Locate the cell with the specified text and output its [x, y] center coordinate. 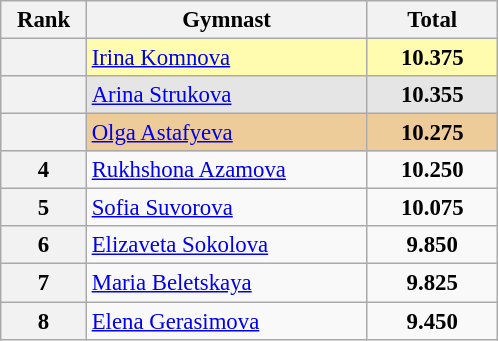
7 [44, 283]
Maria Beletskaya [226, 283]
10.250 [432, 170]
Gymnast [226, 20]
10.355 [432, 95]
Rukhshona Azamova [226, 170]
Olga Astafyeva [226, 133]
9.825 [432, 283]
8 [44, 321]
4 [44, 170]
Arina Strukova [226, 95]
6 [44, 245]
Elizaveta Sokolova [226, 245]
Total [432, 20]
9.450 [432, 321]
Rank [44, 20]
Elena Gerasimova [226, 321]
5 [44, 208]
Sofia Suvorova [226, 208]
9.850 [432, 245]
Irina Komnova [226, 58]
10.075 [432, 208]
10.375 [432, 58]
10.275 [432, 133]
